Pinpoint the cell where the given text exists, returning its (x, y) midpoint coordinate. 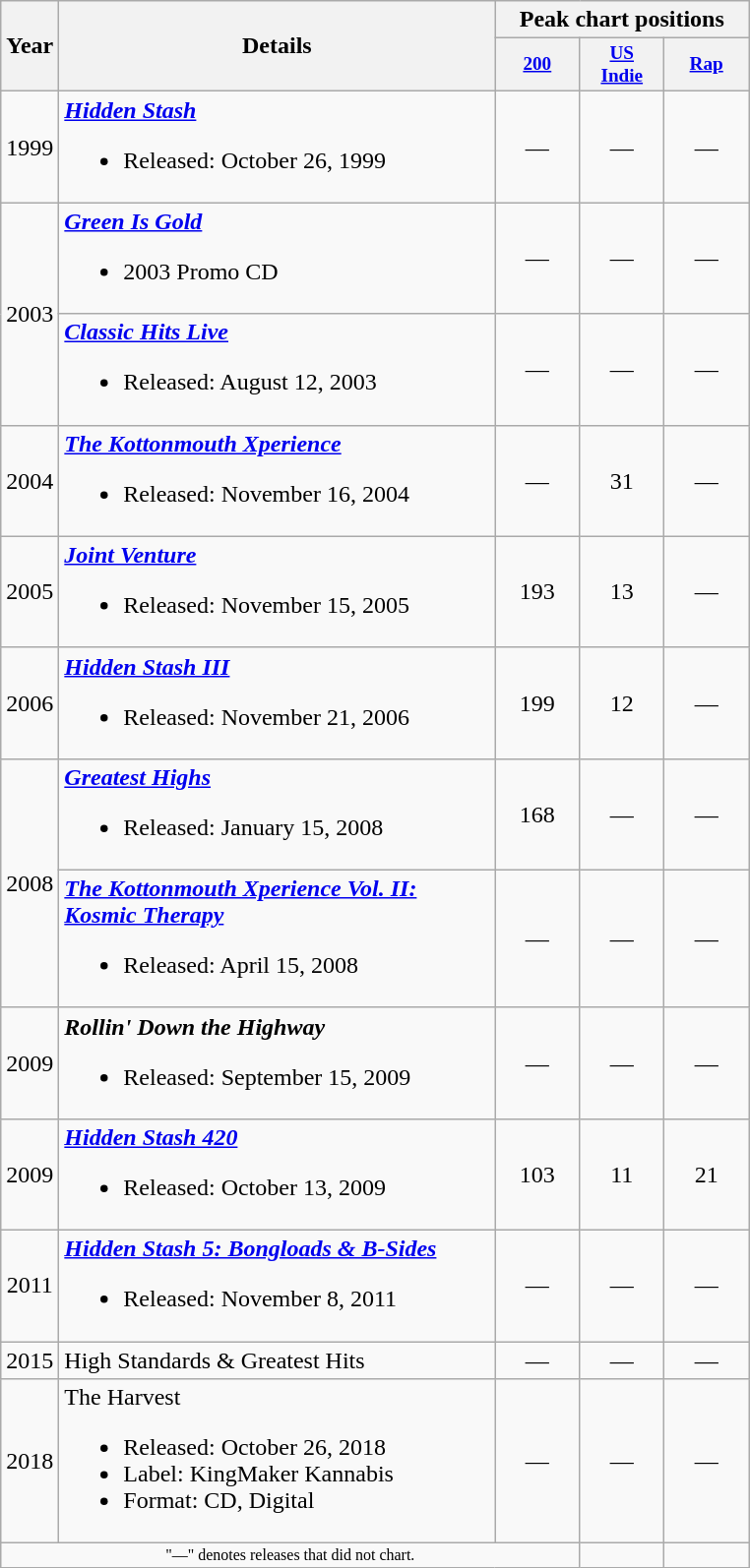
Peak chart positions (622, 20)
US Indie (622, 65)
2005 (30, 592)
193 (537, 592)
2018 (30, 1462)
Hidden Stash 420Released: October 13, 2009 (278, 1175)
168 (537, 814)
Hidden Stash 5: Bongloads & B-SidesReleased: November 8, 2011 (278, 1287)
Year (30, 46)
High Standards & Greatest Hits (278, 1360)
Hidden StashReleased: October 26, 1999 (278, 148)
The Kottonmouth Xperience Vol. II: Kosmic TherapyReleased: April 15, 2008 (278, 938)
2004 (30, 480)
Details (278, 46)
199 (537, 702)
2008 (30, 883)
Greatest HighsReleased: January 15, 2008 (278, 814)
Hidden Stash IIIReleased: November 21, 2006 (278, 702)
200 (537, 65)
Classic Hits LiveReleased: August 12, 2003 (278, 370)
Green Is Gold2003 Promo CD (278, 258)
Rollin' Down the HighwayReleased: September 15, 2009 (278, 1062)
The Kottonmouth XperienceReleased: November 16, 2004 (278, 480)
2003 (30, 314)
12 (622, 702)
Rap (707, 65)
The HarvestReleased: October 26, 2018Label: KingMaker KannabisFormat: CD, Digital (278, 1462)
2011 (30, 1287)
103 (537, 1175)
2006 (30, 702)
1999 (30, 148)
2015 (30, 1360)
11 (622, 1175)
"—" denotes releases that did not chart. (290, 1555)
21 (707, 1175)
Joint VentureReleased: November 15, 2005 (278, 592)
13 (622, 592)
31 (622, 480)
